Return the (x, y) coordinate for the center point of the cell that contains the specified text.  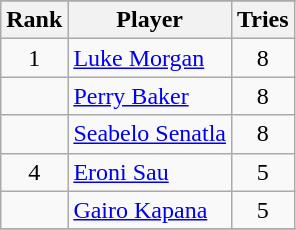
Perry Baker (150, 96)
Luke Morgan (150, 58)
Gairo Kapana (150, 210)
Seabelo Senatla (150, 134)
Eroni Sau (150, 172)
Tries (264, 20)
1 (34, 58)
Rank (34, 20)
Player (150, 20)
4 (34, 172)
